Identify which cell holds the provided text, then report its (x, y) central coordinate. 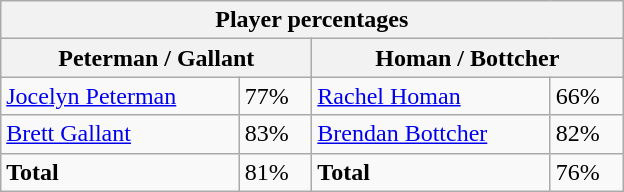
Player percentages (312, 20)
Jocelyn Peterman (120, 96)
83% (276, 134)
Peterman / Gallant (156, 58)
82% (586, 134)
77% (276, 96)
76% (586, 172)
Brett Gallant (120, 134)
Rachel Homan (431, 96)
81% (276, 172)
Homan / Bottcher (468, 58)
Brendan Bottcher (431, 134)
66% (586, 96)
